Pinpoint the cell where the given text exists, returning its [x, y] midpoint coordinate. 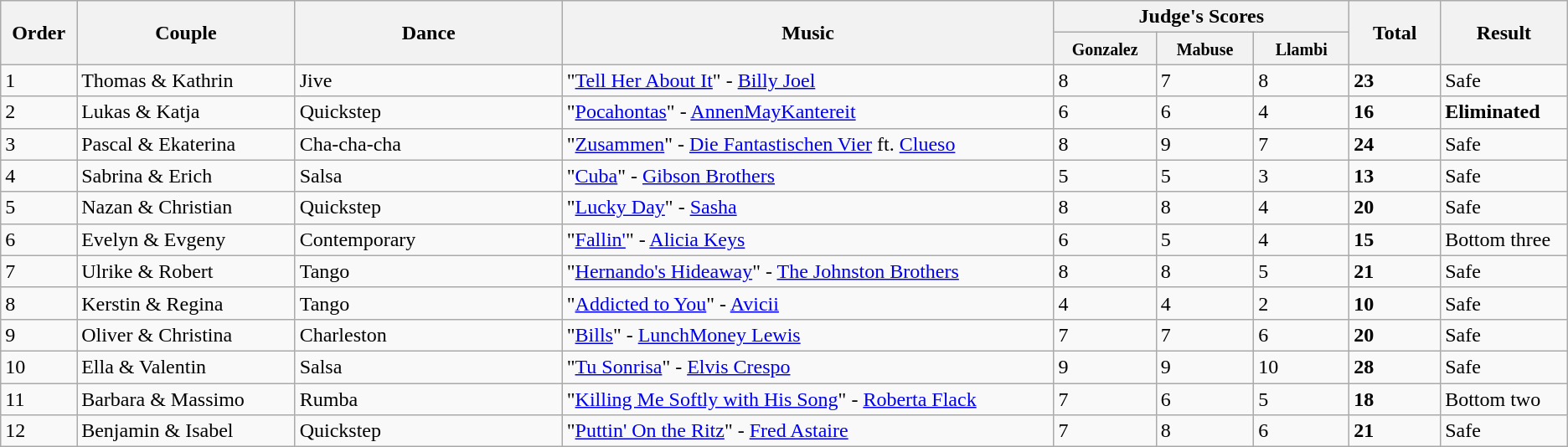
Benjamin & Isabel [186, 431]
Jive [429, 80]
Music [807, 33]
Dance [429, 33]
Cha-cha-cha [429, 144]
Ulrike & Robert [186, 271]
"Addicted to You" - Avicii [807, 303]
"Tell Her About It" - Billy Joel [807, 80]
Llambi [1302, 49]
"Lucky Day" - Sasha [807, 208]
Bottom three [1504, 239]
Judge's Scores [1201, 17]
Result [1504, 33]
"Zusammen" - Die Fantastischen Vier ft. Clueso [807, 144]
Thomas & Kathrin [186, 80]
Mabuse [1204, 49]
Couple [186, 33]
Evelyn & Evgeny [186, 239]
24 [1395, 144]
Contemporary [429, 239]
Lukas & Katja [186, 112]
13 [1395, 176]
Gonzalez [1105, 49]
Rumba [429, 399]
Charleston [429, 335]
Total [1395, 33]
Kerstin & Regina [186, 303]
"Cuba" - Gibson Brothers [807, 176]
"Killing Me Softly with His Song" - Roberta Flack [807, 399]
"Tu Sonrisa" - Elvis Crespo [807, 367]
Ella & Valentin [186, 367]
Nazan & Christian [186, 208]
11 [39, 399]
Barbara & Massimo [186, 399]
Bottom two [1504, 399]
"Bills" - LunchMoney Lewis [807, 335]
Eliminated [1504, 112]
Pascal & Ekaterina [186, 144]
Order [39, 33]
28 [1395, 367]
"Fallin'" - Alicia Keys [807, 239]
1 [39, 80]
Sabrina & Erich [186, 176]
15 [1395, 239]
16 [1395, 112]
"Puttin' On the Ritz" - Fred Astaire [807, 431]
Oliver & Christina [186, 335]
18 [1395, 399]
"Hernando's Hideaway" - The Johnston Brothers [807, 271]
"Pocahontas" - AnnenMayKantereit [807, 112]
23 [1395, 80]
12 [39, 431]
